Provide the (X, Y) coordinate of the cell's center where the given text is located.  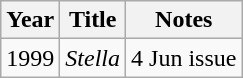
Title (93, 20)
Notes (184, 20)
1999 (30, 58)
4 Jun issue (184, 58)
Year (30, 20)
Stella (93, 58)
